Return the [x, y] coordinate for the center point of the cell that contains the specified text.  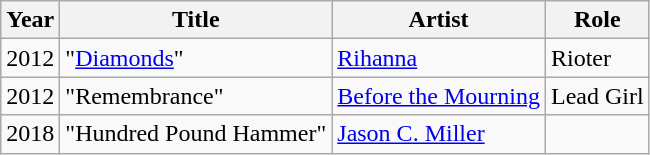
"Remembrance" [196, 96]
Before the Mourning [439, 96]
Artist [439, 20]
Year [30, 20]
2018 [30, 134]
"Hundred Pound Hammer" [196, 134]
Lead Girl [597, 96]
Role [597, 20]
Jason C. Miller [439, 134]
Title [196, 20]
"Diamonds" [196, 58]
Rioter [597, 58]
Rihanna [439, 58]
